Scan for the cell matching the given text and deliver its [X, Y] coordinate at center. 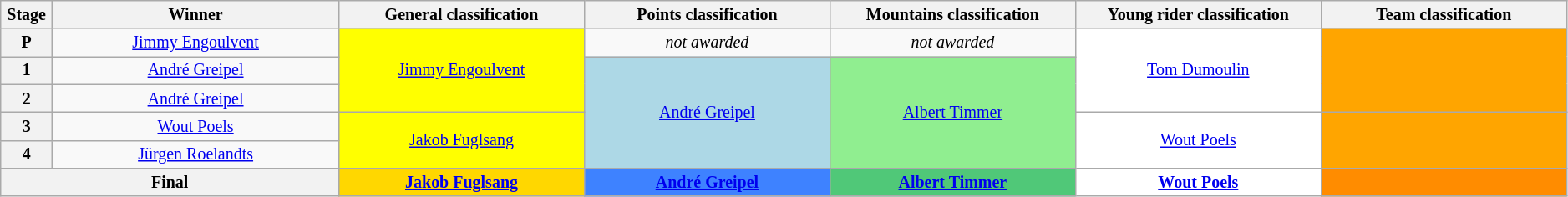
2 [27, 98]
Tom Dumoulin [1198, 71]
3 [27, 127]
Winner [195, 15]
Stage [27, 15]
Final [170, 182]
Mountains classification [952, 15]
Jürgen Roelandts [195, 154]
General classification [462, 15]
1 [27, 70]
4 [27, 154]
Points classification [707, 15]
Team classification [1444, 15]
P [27, 43]
Young rider classification [1198, 15]
